Return the [x, y] coordinate for the center point of the cell that contains the specified text.  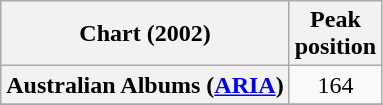
164 [335, 85]
Peakposition [335, 34]
Chart (2002) [145, 34]
Australian Albums (ARIA) [145, 85]
